From the cell containing the given text, extract its center point as [X, Y] coordinate. 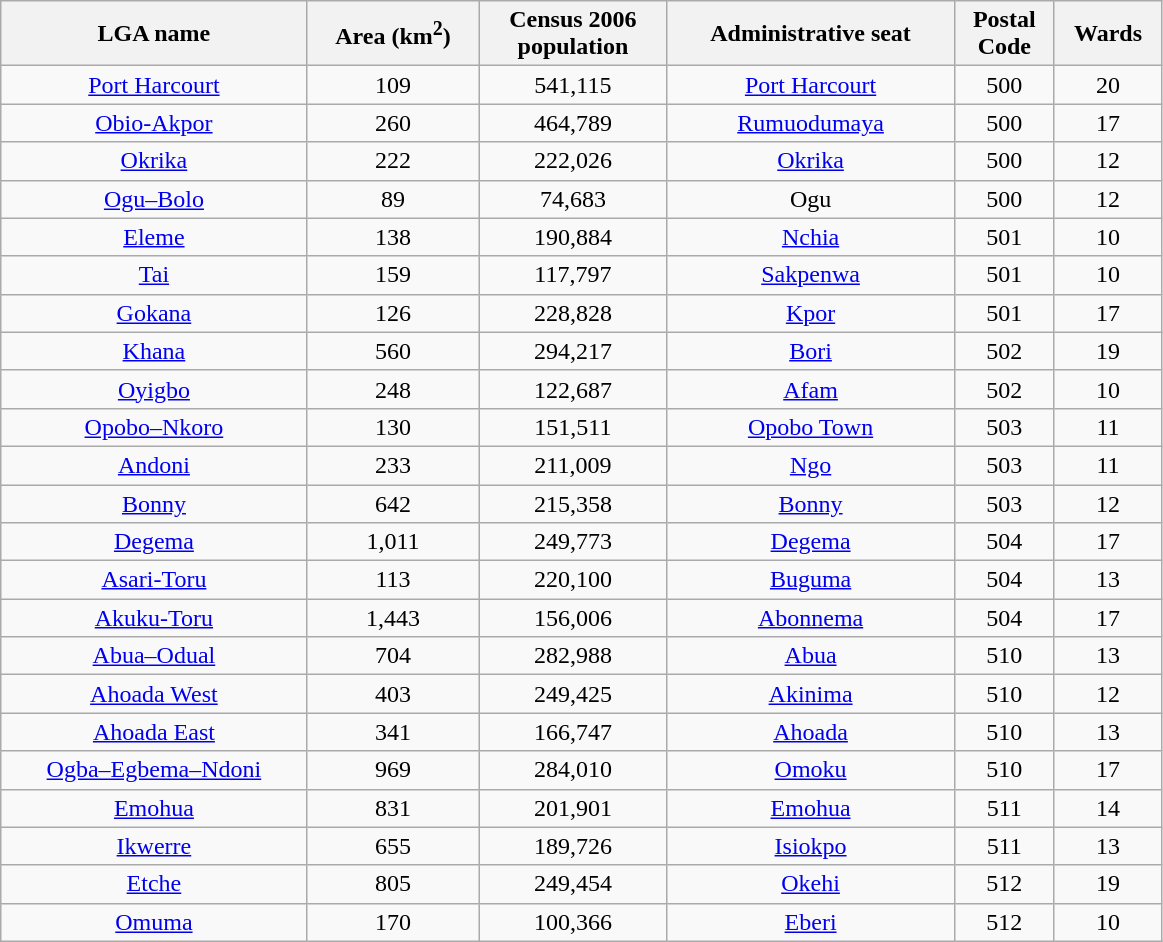
Ahoada East [154, 732]
Abua [810, 656]
969 [393, 770]
Omoku [810, 770]
Gokana [154, 313]
Afam [810, 389]
Bori [810, 351]
Omuma [154, 922]
170 [393, 922]
215,358 [573, 503]
Kpor [810, 313]
159 [393, 275]
130 [393, 427]
126 [393, 313]
Ahoada West [154, 694]
122,687 [573, 389]
117,797 [573, 275]
1,011 [393, 542]
138 [393, 237]
Ogba–Egbema–Ndoni [154, 770]
222 [393, 161]
233 [393, 465]
Isiokpo [810, 846]
211,009 [573, 465]
831 [393, 808]
220,100 [573, 580]
Nchia [810, 237]
20 [1108, 85]
642 [393, 503]
189,726 [573, 846]
704 [393, 656]
Sakpenwa [810, 275]
Obio-Akpor [154, 123]
201,901 [573, 808]
Ogu [810, 199]
89 [393, 199]
284,010 [573, 770]
Abua–Odual [154, 656]
560 [393, 351]
Ogu–Bolo [154, 199]
14 [1108, 808]
166,747 [573, 732]
Wards [1108, 34]
Rumuodumaya [810, 123]
Opobo Town [810, 427]
156,006 [573, 618]
Oyigbo [154, 389]
Eleme [154, 237]
Etche [154, 884]
248 [393, 389]
464,789 [573, 123]
Ahoada [810, 732]
109 [393, 85]
Tai [154, 275]
403 [393, 694]
Administrative seat [810, 34]
Khana [154, 351]
Eberi [810, 922]
Opobo–Nkoro [154, 427]
228,828 [573, 313]
Andoni [154, 465]
341 [393, 732]
Akinima [810, 694]
Asari-Toru [154, 580]
282,988 [573, 656]
151,511 [573, 427]
805 [393, 884]
Census 2006 population [573, 34]
Ngo [810, 465]
249,454 [573, 884]
655 [393, 846]
LGA name [154, 34]
113 [393, 580]
Akuku-Toru [154, 618]
Area (km2) [393, 34]
100,366 [573, 922]
PostalCode [1004, 34]
541,115 [573, 85]
1,443 [393, 618]
74,683 [573, 199]
Ikwerre [154, 846]
Buguma [810, 580]
249,425 [573, 694]
249,773 [573, 542]
222,026 [573, 161]
294,217 [573, 351]
Abonnema [810, 618]
Okehi [810, 884]
260 [393, 123]
190,884 [573, 237]
